From the cell containing the given text, extract its center point as [X, Y] coordinate. 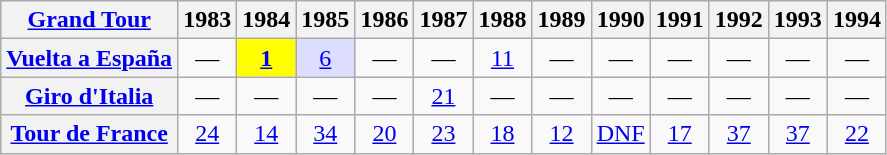
1986 [384, 20]
Tour de France [90, 134]
1989 [562, 20]
1990 [620, 20]
1992 [738, 20]
1987 [444, 20]
DNF [620, 134]
1985 [326, 20]
20 [384, 134]
Grand Tour [90, 20]
21 [444, 96]
11 [502, 58]
Giro d'Italia [90, 96]
34 [326, 134]
18 [502, 134]
23 [444, 134]
1991 [680, 20]
Vuelta a España [90, 58]
24 [208, 134]
22 [856, 134]
1 [266, 58]
1988 [502, 20]
14 [266, 134]
1983 [208, 20]
17 [680, 134]
1993 [798, 20]
12 [562, 134]
6 [326, 58]
1984 [266, 20]
1994 [856, 20]
